Scan for the cell matching the given text and deliver its (X, Y) coordinate at center. 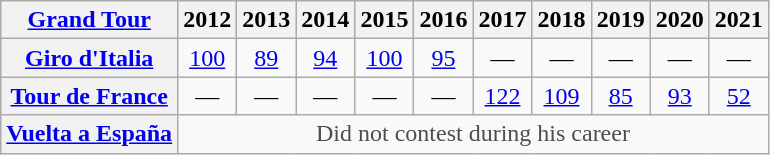
95 (444, 58)
Grand Tour (90, 20)
2020 (680, 20)
2015 (384, 20)
2016 (444, 20)
93 (680, 96)
89 (266, 58)
Did not contest during his career (474, 134)
109 (562, 96)
Giro d'Italia (90, 58)
2013 (266, 20)
Vuelta a España (90, 134)
122 (502, 96)
52 (738, 96)
Tour de France (90, 96)
2017 (502, 20)
2021 (738, 20)
2012 (208, 20)
2014 (326, 20)
85 (620, 96)
2019 (620, 20)
2018 (562, 20)
94 (326, 58)
